Locate the cell with the specified text and output its (X, Y) center coordinate. 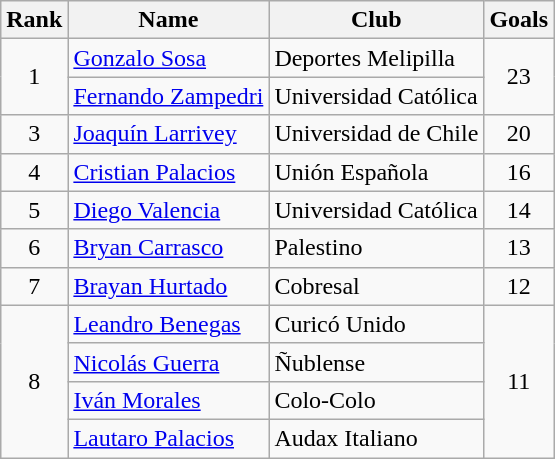
Name (168, 20)
Joaquín Larrivey (168, 134)
3 (34, 134)
4 (34, 172)
Goals (519, 20)
Audax Italiano (376, 438)
8 (34, 381)
Cobresal (376, 286)
Colo-Colo (376, 400)
5 (34, 210)
Nicolás Guerra (168, 362)
12 (519, 286)
Unión Española (376, 172)
Ñublense (376, 362)
Gonzalo Sosa (168, 58)
Palestino (376, 248)
11 (519, 381)
Lautaro Palacios (168, 438)
Cristian Palacios (168, 172)
Deportes Melipilla (376, 58)
Bryan Carrasco (168, 248)
Diego Valencia (168, 210)
14 (519, 210)
13 (519, 248)
Brayan Hurtado (168, 286)
Curicó Unido (376, 324)
6 (34, 248)
20 (519, 134)
7 (34, 286)
Rank (34, 20)
23 (519, 77)
16 (519, 172)
1 (34, 77)
Fernando Zampedri (168, 96)
Leandro Benegas (168, 324)
Iván Morales (168, 400)
Club (376, 20)
Universidad de Chile (376, 134)
